Find where the given text appears and provide that cell's center as [x, y] coordinate. 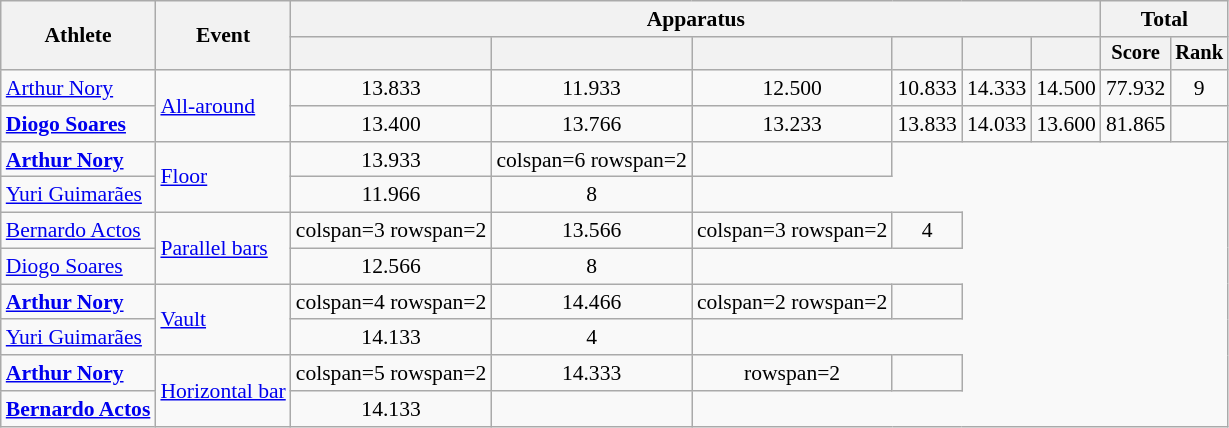
colspan=6 rowspan=2 [592, 160]
14.466 [592, 302]
Event [222, 36]
81.865 [1136, 124]
Apparatus [696, 19]
12.500 [792, 88]
Total [1164, 19]
9 [1199, 88]
13.766 [592, 124]
13.933 [392, 160]
All-around [222, 106]
10.833 [926, 88]
rowspan=2 [792, 373]
14.033 [996, 124]
Floor [222, 178]
13.600 [1066, 124]
13.233 [792, 124]
13.400 [392, 124]
Score [1136, 54]
colspan=2 rowspan=2 [792, 302]
13.566 [592, 231]
Horizontal bar [222, 390]
Vault [222, 320]
Parallel bars [222, 248]
colspan=5 rowspan=2 [392, 373]
colspan=4 rowspan=2 [392, 302]
11.966 [392, 195]
Rank [1199, 54]
11.933 [592, 88]
77.932 [1136, 88]
12.566 [392, 267]
14.500 [1066, 88]
Athlete [78, 36]
